Output the [X, Y] coordinate of the center of the cell containing the given text.  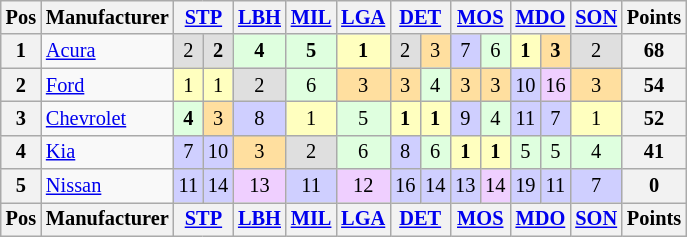
52 [654, 118]
68 [654, 51]
Ford [108, 85]
Kia [108, 152]
12 [363, 186]
0 [654, 186]
19 [525, 186]
54 [654, 85]
9 [465, 118]
Acura [108, 51]
Nissan [108, 186]
41 [654, 152]
Chevrolet [108, 118]
